Provide the (x, y) coordinate of the cell's center where the given text is located.  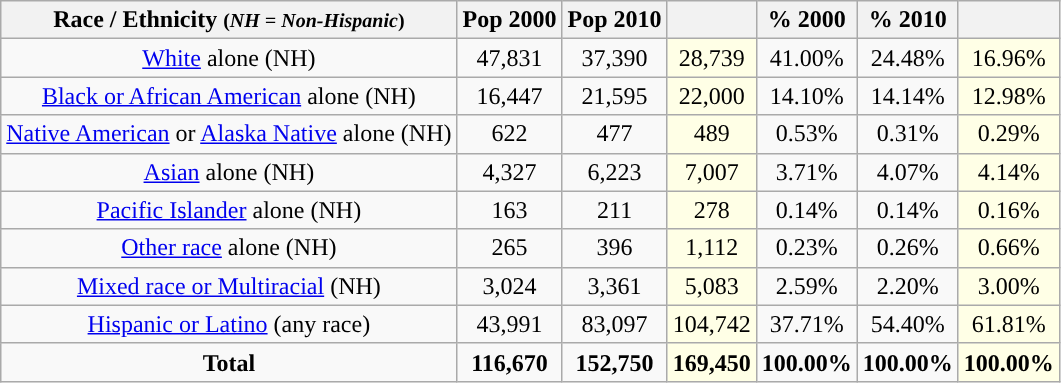
211 (614, 210)
6,223 (614, 172)
265 (510, 248)
16.96% (1008, 58)
Total (229, 362)
Native American or Alaska Native alone (NH) (229, 134)
Pacific Islander alone (NH) (229, 210)
0.26% (908, 248)
0.29% (1008, 134)
% 2010 (908, 20)
116,670 (510, 362)
7,007 (712, 172)
37,390 (614, 58)
Other race alone (NH) (229, 248)
21,595 (614, 96)
152,750 (614, 362)
37.71% (806, 324)
169,450 (712, 362)
47,831 (510, 58)
3,024 (510, 286)
12.98% (1008, 96)
14.14% (908, 96)
Race / Ethnicity (NH = Non-Hispanic) (229, 20)
0.53% (806, 134)
Pop 2010 (614, 20)
3.00% (1008, 286)
489 (712, 134)
163 (510, 210)
104,742 (712, 324)
61.81% (1008, 324)
278 (712, 210)
3,361 (614, 286)
4.14% (1008, 172)
622 (510, 134)
% 2000 (806, 20)
Black or African American alone (NH) (229, 96)
Mixed race or Multiracial (NH) (229, 286)
54.40% (908, 324)
0.66% (1008, 248)
41.00% (806, 58)
28,739 (712, 58)
Hispanic or Latino (any race) (229, 324)
477 (614, 134)
4,327 (510, 172)
43,991 (510, 324)
4.07% (908, 172)
396 (614, 248)
Asian alone (NH) (229, 172)
2.59% (806, 286)
3.71% (806, 172)
83,097 (614, 324)
5,083 (712, 286)
White alone (NH) (229, 58)
0.16% (1008, 210)
0.23% (806, 248)
22,000 (712, 96)
14.10% (806, 96)
2.20% (908, 286)
Pop 2000 (510, 20)
1,112 (712, 248)
0.31% (908, 134)
24.48% (908, 58)
16,447 (510, 96)
